Return (x, y) of the center of cell containing provided text 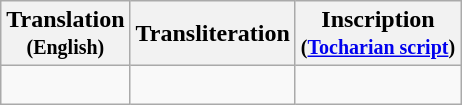
Translation(English) (66, 34)
Transliteration (212, 34)
Inscription(Tocharian script) (378, 34)
